Scan for the cell matching the given text and deliver its [x, y] coordinate at center. 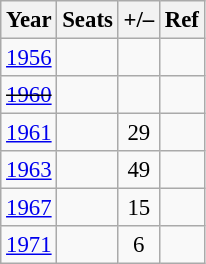
1971 [29, 245]
1961 [29, 133]
29 [138, 133]
Year [29, 20]
1956 [29, 58]
+/– [138, 20]
15 [138, 208]
49 [138, 170]
Ref [182, 20]
1963 [29, 170]
6 [138, 245]
1960 [29, 95]
1967 [29, 208]
Seats [88, 20]
